Locate the cell with the specified text and output its [x, y] center coordinate. 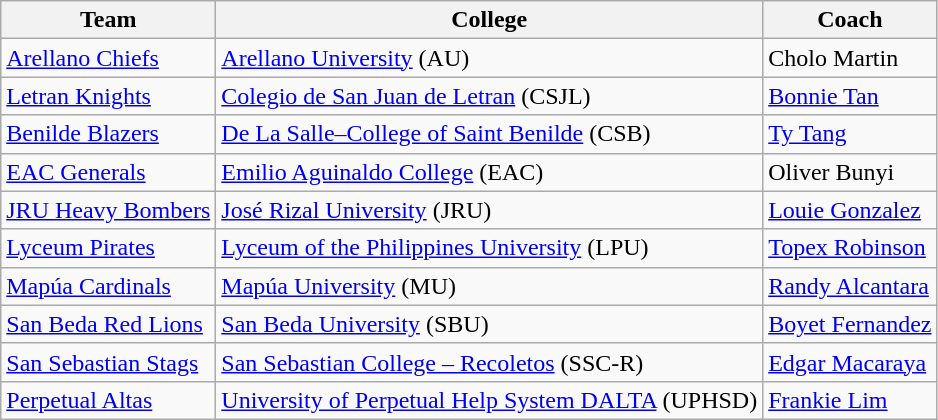
Oliver Bunyi [850, 172]
Lyceum of the Philippines University (LPU) [490, 248]
Ty Tang [850, 134]
University of Perpetual Help System DALTA (UPHSD) [490, 400]
Team [108, 20]
Emilio Aguinaldo College (EAC) [490, 172]
De La Salle–College of Saint Benilde (CSB) [490, 134]
Arellano Chiefs [108, 58]
José Rizal University (JRU) [490, 210]
Mapúa Cardinals [108, 286]
Cholo Martin [850, 58]
San Beda Red Lions [108, 324]
Bonnie Tan [850, 96]
Benilde Blazers [108, 134]
Letran Knights [108, 96]
EAC Generals [108, 172]
Mapúa University (MU) [490, 286]
Boyet Fernandez [850, 324]
College [490, 20]
San Beda University (SBU) [490, 324]
Colegio de San Juan de Letran (CSJL) [490, 96]
Randy Alcantara [850, 286]
San Sebastian College – Recoletos (SSC-R) [490, 362]
JRU Heavy Bombers [108, 210]
Louie Gonzalez [850, 210]
Coach [850, 20]
Topex Robinson [850, 248]
Frankie Lim [850, 400]
Lyceum Pirates [108, 248]
San Sebastian Stags [108, 362]
Perpetual Altas [108, 400]
Edgar Macaraya [850, 362]
Arellano University (AU) [490, 58]
